Detect which cell encompasses the target text, then output its (X, Y) center coordinate. 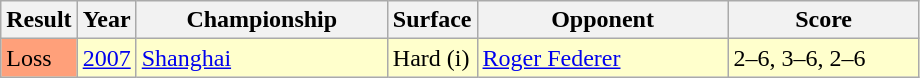
2–6, 3–6, 2–6 (824, 58)
Score (824, 20)
2007 (106, 58)
Year (106, 20)
Loss (39, 58)
Result (39, 20)
Hard (i) (432, 58)
Opponent (602, 20)
Shanghai (262, 58)
Roger Federer (602, 58)
Championship (262, 20)
Surface (432, 20)
